Find where the given text appears and provide that cell's center as [x, y] coordinate. 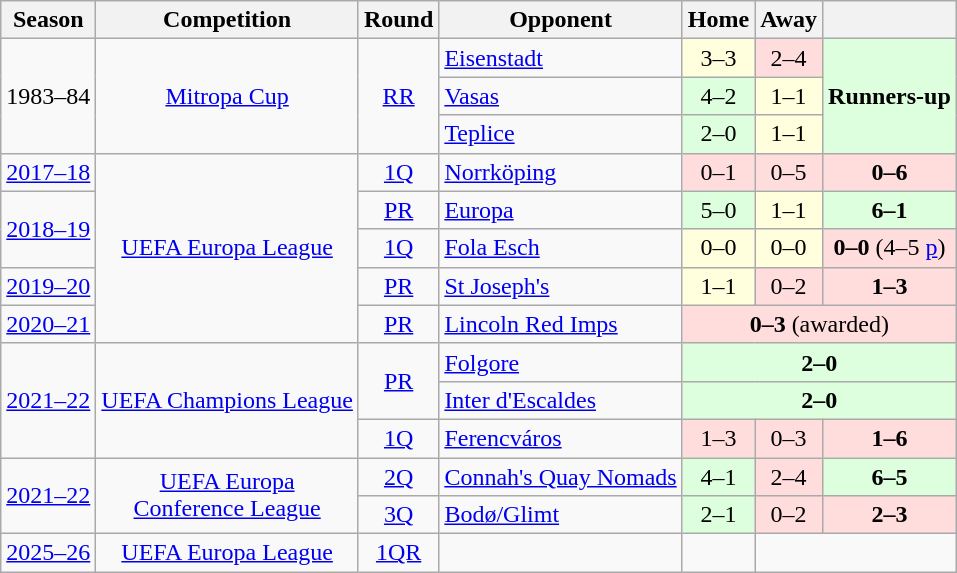
St Joseph's [560, 286]
Folgore [560, 362]
Home [718, 20]
2019–20 [48, 286]
0–5 [789, 172]
Opponent [560, 20]
0–1 [718, 172]
1983–84 [48, 96]
4–2 [718, 96]
RR [398, 96]
0–3 (awarded) [819, 324]
2–1 [718, 515]
UEFA Champions League [228, 400]
2020–21 [48, 324]
UEFA EuropaConference League [228, 496]
0–0 (4–5 p) [890, 248]
1–6 [890, 438]
0–3 [789, 438]
Competition [228, 20]
Teplice [560, 134]
5–0 [718, 210]
2Q [398, 477]
2025–26 [48, 553]
Fola Esch [560, 248]
Bodø/Glimt [560, 515]
Mitropa Cup [228, 96]
Season [48, 20]
2017–18 [48, 172]
Norrköping [560, 172]
Vasas [560, 96]
Connah's Quay Nomads [560, 477]
2018–19 [48, 229]
0–6 [890, 172]
4–1 [718, 477]
3Q [398, 515]
3–3 [718, 58]
Ferencváros [560, 438]
Eisenstadt [560, 58]
6–1 [890, 210]
Away [789, 20]
6–5 [890, 477]
1QR [398, 553]
2–3 [890, 515]
Europa [560, 210]
Round [398, 20]
Lincoln Red Imps [560, 324]
Runners-up [890, 96]
Inter d'Escaldes [560, 400]
